Find where the given text appears and provide that cell's center as [x, y] coordinate. 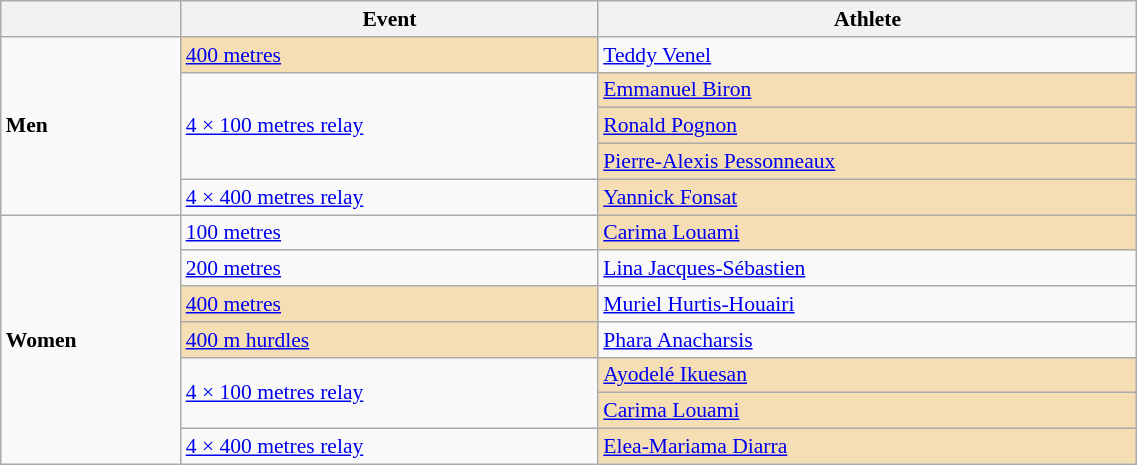
200 metres [390, 269]
Ayodelé Ikuesan [868, 375]
Women [91, 340]
Emmanuel Biron [868, 90]
Teddy Venel [868, 55]
Pierre-Alexis Pessonneaux [868, 162]
Athlete [868, 19]
Yannick Fonsat [868, 197]
Phara Anacharsis [868, 340]
100 metres [390, 233]
Muriel Hurtis-Houairi [868, 304]
Event [390, 19]
Elea-Mariama Diarra [868, 447]
Ronald Pognon [868, 126]
Men [91, 126]
Lina Jacques-Sébastien [868, 269]
400 m hurdles [390, 340]
